For the text-containing cell, return its midpoint in [X, Y] coordinate format. 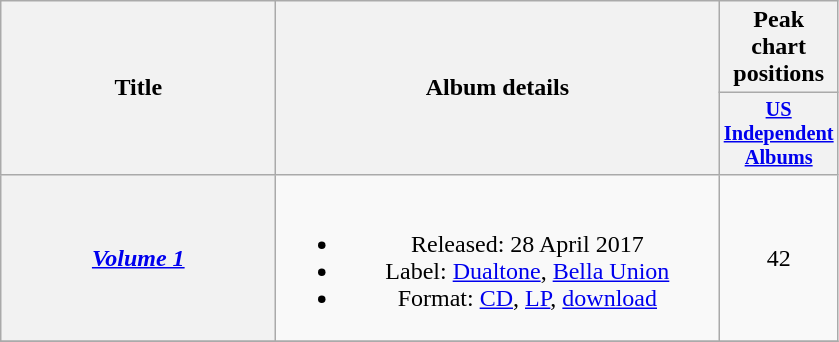
USIndependent Albums [779, 134]
Volume 1 [138, 258]
Released: 28 April 2017Label: Dualtone, Bella UnionFormat: CD, LP, download [498, 258]
Peak chart positions [779, 47]
Title [138, 88]
Album details [498, 88]
42 [779, 258]
